Capture the cell that displays the provided text and extract its (x, y) central coordinate. 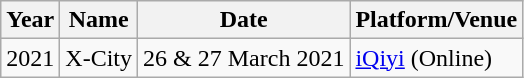
Year (30, 20)
Name (99, 20)
X-City (99, 58)
2021 (30, 58)
iQiyi (Online) (436, 58)
Platform/Venue (436, 20)
26 & 27 March 2021 (244, 58)
Date (244, 20)
